Search for the cell housing the specified text and yield its [X, Y] center coordinate. 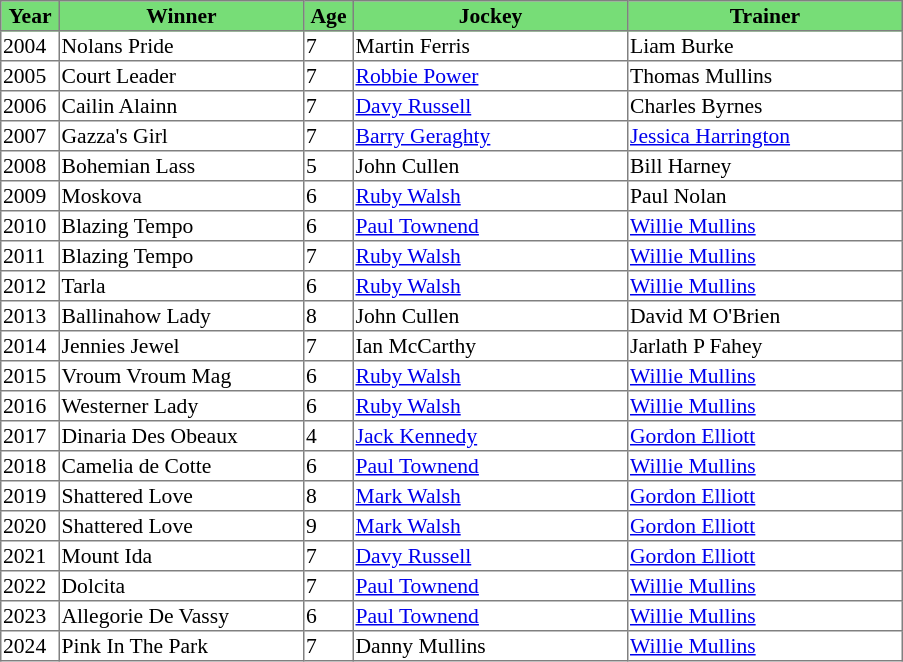
Jennies Jewel [181, 346]
Pink In The Park [181, 646]
2013 [30, 316]
Cailin Alainn [181, 106]
5 [329, 166]
2016 [30, 406]
Thomas Mullins [765, 76]
Vroum Vroum Mag [181, 376]
2008 [30, 166]
Bill Harney [765, 166]
Liam Burke [765, 46]
Jack Kennedy [490, 436]
Ian McCarthy [490, 346]
Camelia de Cotte [181, 466]
2024 [30, 646]
Mount Ida [181, 556]
Dinaria Des Obeaux [181, 436]
2012 [30, 286]
2004 [30, 46]
Trainer [765, 16]
Jockey [490, 16]
2023 [30, 616]
Danny Mullins [490, 646]
Barry Geraghty [490, 136]
David M O'Brien [765, 316]
Tarla [181, 286]
Year [30, 16]
Winner [181, 16]
Robbie Power [490, 76]
2009 [30, 196]
Westerner Lady [181, 406]
2011 [30, 256]
Nolans Pride [181, 46]
Gazza's Girl [181, 136]
Jessica Harrington [765, 136]
2017 [30, 436]
2007 [30, 136]
2010 [30, 226]
2022 [30, 586]
2021 [30, 556]
Age [329, 16]
Ballinahow Lady [181, 316]
Paul Nolan [765, 196]
Allegorie De Vassy [181, 616]
2018 [30, 466]
2006 [30, 106]
4 [329, 436]
Martin Ferris [490, 46]
2019 [30, 496]
2020 [30, 526]
Moskova [181, 196]
2014 [30, 346]
9 [329, 526]
Charles Byrnes [765, 106]
Bohemian Lass [181, 166]
2015 [30, 376]
Court Leader [181, 76]
Dolcita [181, 586]
Jarlath P Fahey [765, 346]
2005 [30, 76]
